Find where the given text appears and provide that cell's center as (X, Y) coordinate. 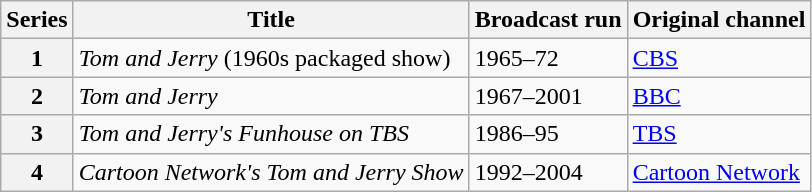
Cartoon Network (719, 172)
Original channel (719, 20)
CBS (719, 58)
Series (37, 20)
3 (37, 134)
1986–95 (548, 134)
Tom and Jerry (1960s packaged show) (271, 58)
TBS (719, 134)
4 (37, 172)
BBC (719, 96)
1992–2004 (548, 172)
Broadcast run (548, 20)
2 (37, 96)
1967–2001 (548, 96)
1965–72 (548, 58)
Title (271, 20)
Tom and Jerry's Funhouse on TBS (271, 134)
Tom and Jerry (271, 96)
1 (37, 58)
Cartoon Network's Tom and Jerry Show (271, 172)
